Determine the (x, y) coordinate at the center of the cell enclosing the given text.  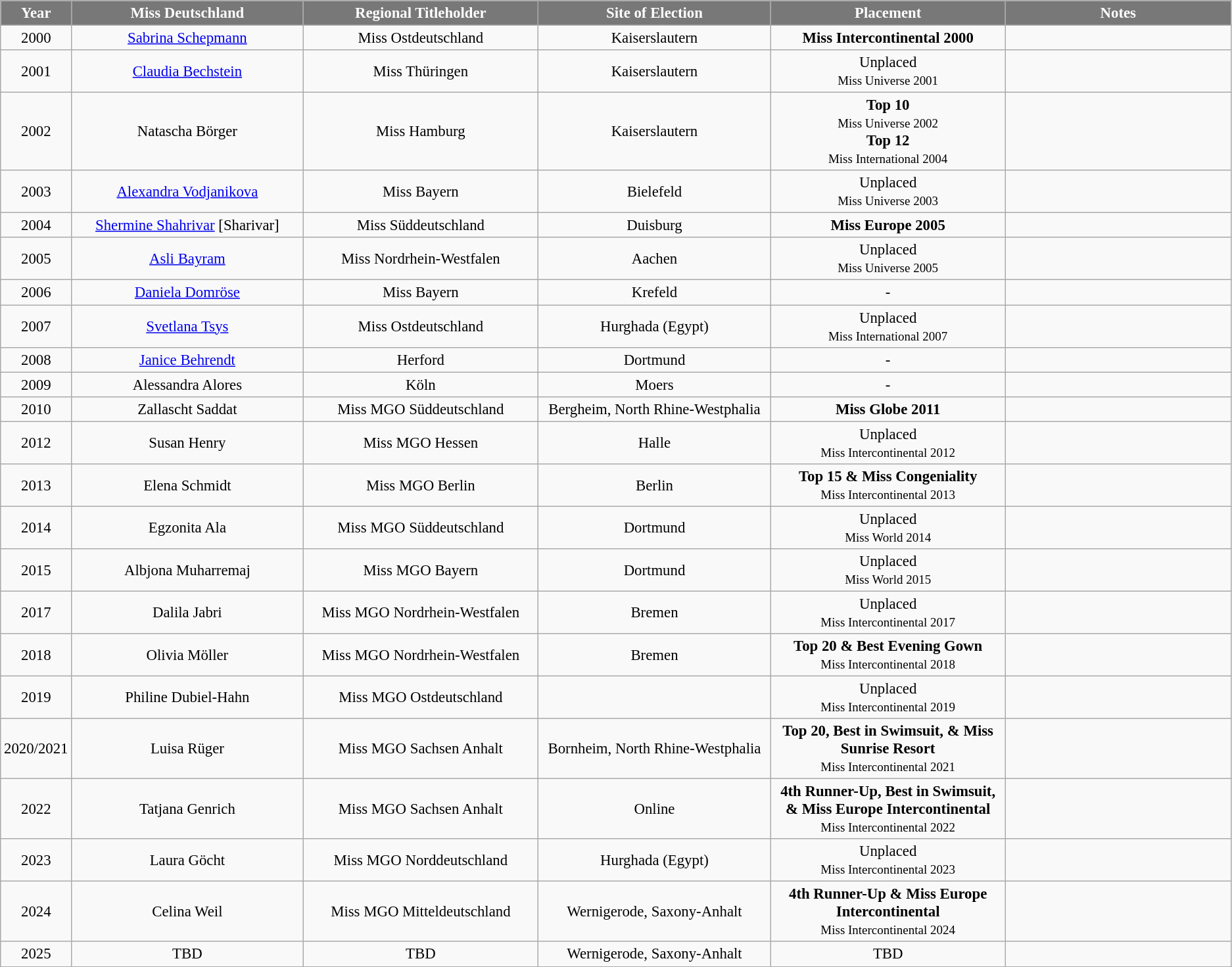
2002 (36, 131)
4th Runner-Up, Best in Swimsuit, & Miss Europe IntercontinentalMiss Intercontinental 2022 (888, 809)
Janice Behrendt (187, 360)
Miss Thüringen (421, 71)
2006 (36, 293)
Krefeld (655, 293)
2018 (36, 655)
UnplacedMiss Universe 2001 (888, 71)
Miss Süddeutschland (421, 225)
2017 (36, 613)
Miss MGO Bayern (421, 571)
2022 (36, 809)
2024 (36, 912)
Susan Henry (187, 443)
Asli Bayram (187, 259)
UnplacedMiss Intercontinental 2023 (888, 860)
UnplacedMiss Intercontinental 2019 (888, 698)
UnplacedMiss Universe 2005 (888, 259)
Herford (421, 360)
2013 (36, 485)
Year (36, 13)
Miss Deutschland (187, 13)
Luisa Rüger (187, 749)
Miss MGO Hessen (421, 443)
UnplacedMiss World 2014 (888, 527)
Miss Globe 2011 (888, 409)
Egzonita Ala (187, 527)
2019 (36, 698)
Dalila Jabri (187, 613)
2005 (36, 259)
UnplacedMiss World 2015 (888, 571)
Sabrina Schepmann (187, 38)
2020/2021 (36, 749)
Tatjana Genrich (187, 809)
2008 (36, 360)
Laura Göcht (187, 860)
Miss Intercontinental 2000 (888, 38)
Alessandra Alores (187, 385)
Placement (888, 13)
Miss MGO Mitteldeutschland (421, 912)
Miss Europe 2005 (888, 225)
Zallascht Saddat (187, 409)
Top 10Miss Universe 2002Top 12Miss International 2004 (888, 131)
Shermine Shahrivar [Sharivar] (187, 225)
2003 (36, 192)
Notes (1118, 13)
Miss Nordrhein-Westfalen (421, 259)
2014 (36, 527)
Celina Weil (187, 912)
Bornheim, North Rhine-Westphalia (655, 749)
Site of Election (655, 13)
2010 (36, 409)
Köln (421, 385)
Olivia Möller (187, 655)
Top 15 & Miss CongenialityMiss Intercontinental 2013 (888, 485)
Elena Schmidt (187, 485)
Regional Titleholder (421, 13)
Miss MGO Berlin (421, 485)
Moers (655, 385)
Daniela Domröse (187, 293)
Miss MGO Norddeutschland (421, 860)
Bergheim, North Rhine-Westphalia (655, 409)
Albjona Muharremaj (187, 571)
Bielefeld (655, 192)
2025 (36, 955)
2001 (36, 71)
UnplacedMiss Intercontinental 2017 (888, 613)
2012 (36, 443)
2007 (36, 326)
Natascha Börger (187, 131)
2004 (36, 225)
Claudia Bechstein (187, 71)
2015 (36, 571)
UnplacedMiss Intercontinental 2012 (888, 443)
2023 (36, 860)
Miss MGO Ostdeutschland (421, 698)
Miss Hamburg (421, 131)
Top 20, Best in Swimsuit, & Miss Sunrise ResortMiss Intercontinental 2021 (888, 749)
Alexandra Vodjanikova (187, 192)
Berlin (655, 485)
UnplacedMiss Universe 2003 (888, 192)
Svetlana Tsys (187, 326)
2000 (36, 38)
Duisburg (655, 225)
Philine Dubiel-Hahn (187, 698)
4th Runner-Up & Miss Europe IntercontinentalMiss Intercontinental 2024 (888, 912)
Halle (655, 443)
Top 20 & Best Evening GownMiss Intercontinental 2018 (888, 655)
UnplacedMiss International 2007 (888, 326)
2009 (36, 385)
Aachen (655, 259)
Online (655, 809)
